Extract the (x, y) coordinate from the center of the cell holding the provided text.  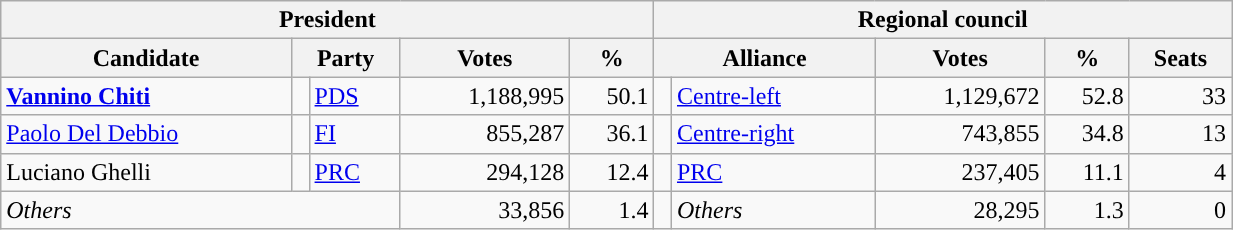
33,856 (485, 210)
Centre-right (773, 134)
294,128 (485, 172)
Luciano Ghelli (146, 172)
52.8 (1087, 96)
Candidate (146, 58)
855,287 (485, 134)
Party (345, 58)
50.1 (612, 96)
1.4 (612, 210)
34.8 (1087, 134)
FI (354, 134)
28,295 (960, 210)
12.4 (612, 172)
4 (1180, 172)
1,188,995 (485, 96)
PDS (354, 96)
Vannino Chiti (146, 96)
237,405 (960, 172)
0 (1180, 210)
Centre-left (773, 96)
743,855 (960, 134)
1.3 (1087, 210)
President (328, 20)
1,129,672 (960, 96)
Regional council (943, 20)
Paolo Del Debbio (146, 134)
33 (1180, 96)
Alliance (764, 58)
36.1 (612, 134)
13 (1180, 134)
11.1 (1087, 172)
Seats (1180, 58)
